Provide the (x, y) coordinate of the cell's center where the given text is located.  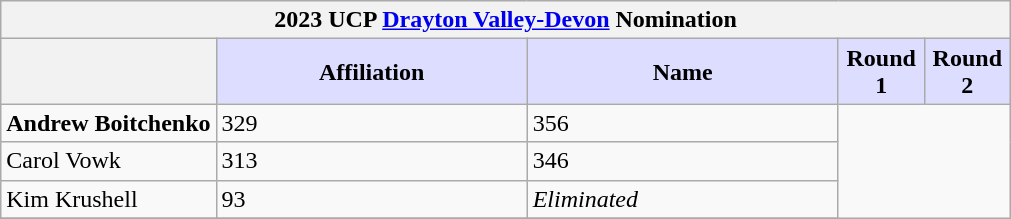
Carol Vowk (108, 161)
313 (372, 161)
Round 2 (967, 72)
Name (682, 72)
329 (372, 123)
Affiliation (372, 72)
93 (372, 199)
Andrew Boitchenko (108, 123)
Round 1 (881, 72)
2023 UCP Drayton Valley-Devon Nomination (506, 20)
Kim Krushell (108, 199)
356 (682, 123)
Eliminated (682, 199)
346 (682, 161)
